Find where the given text appears and provide that cell's center as (X, Y) coordinate. 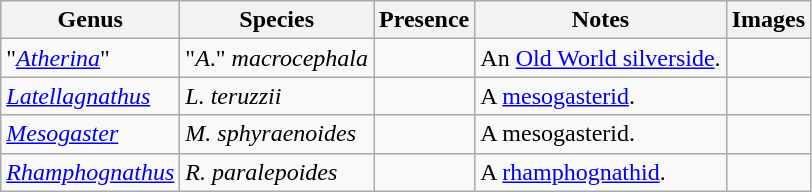
Rhamphognathus (90, 172)
L. teruzzii (277, 96)
Images (768, 20)
Species (277, 20)
"A." macrocephala (277, 58)
M. sphyraenoides (277, 134)
Notes (600, 20)
Mesogaster (90, 134)
A rhamphognathid. (600, 172)
Latellagnathus (90, 96)
R. paralepoides (277, 172)
Genus (90, 20)
Presence (424, 20)
An Old World silverside. (600, 58)
"Atherina" (90, 58)
